Provide the [X, Y] coordinate of the cell's center where the given text is located.  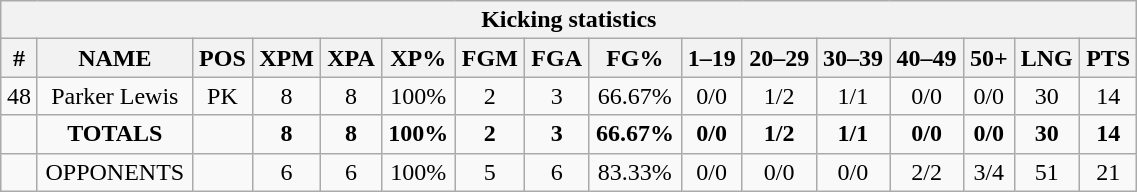
40–49 [927, 58]
Parker Lewis [114, 96]
5 [490, 172]
83.33% [635, 172]
TOTALS [114, 134]
XP% [418, 58]
51 [1046, 172]
FGA [557, 58]
1–19 [712, 58]
FGM [490, 58]
POS [222, 58]
NAME [114, 58]
3/4 [988, 172]
LNG [1046, 58]
21 [1108, 172]
Kicking statistics [569, 20]
# [19, 58]
30–39 [853, 58]
2/2 [927, 172]
FG% [635, 58]
20–29 [779, 58]
XPA [352, 58]
XPM [286, 58]
PK [222, 96]
50+ [988, 58]
OPPONENTS [114, 172]
PTS [1108, 58]
48 [19, 96]
